Output the [X, Y] coordinate of the center of the cell containing the given text.  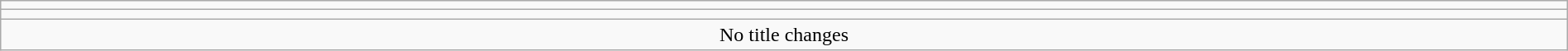
No title changes [784, 35]
